Return the [X, Y] coordinate for the center point of the cell that contains the specified text.  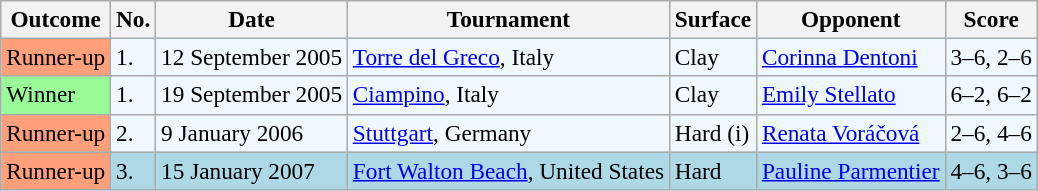
6–2, 6–2 [991, 95]
Stuttgart, Germany [508, 133]
Hard (i) [712, 133]
Renata Voráčová [850, 133]
Corinna Dentoni [850, 57]
3–6, 2–6 [991, 57]
3. [134, 170]
Pauline Parmentier [850, 170]
9 January 2006 [252, 133]
Outcome [56, 19]
19 September 2005 [252, 95]
Opponent [850, 19]
Tournament [508, 19]
Date [252, 19]
Winner [56, 95]
4–6, 3–6 [991, 170]
12 September 2005 [252, 57]
Torre del Greco, Italy [508, 57]
No. [134, 19]
Fort Walton Beach, United States [508, 170]
2. [134, 133]
15 January 2007 [252, 170]
Score [991, 19]
Emily Stellato [850, 95]
Hard [712, 170]
2–6, 4–6 [991, 133]
Surface [712, 19]
Ciampino, Italy [508, 95]
